Determine the (X, Y) coordinate at the center of the cell enclosing the given text.  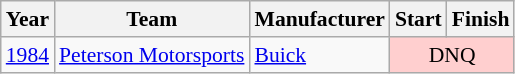
DNQ (452, 55)
Buick (319, 55)
Start (418, 19)
Peterson Motorsports (152, 55)
Manufacturer (319, 19)
1984 (28, 55)
Finish (481, 19)
Year (28, 19)
Team (152, 19)
